Return [X, Y] of the center of cell containing provided text 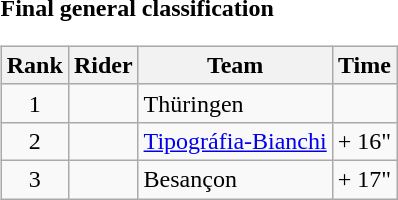
1 [34, 103]
+ 17" [364, 179]
Team [235, 65]
+ 16" [364, 141]
3 [34, 179]
Rank [34, 65]
Besançon [235, 179]
2 [34, 141]
Tipográfia-Bianchi [235, 141]
Thüringen [235, 103]
Time [364, 65]
Rider [103, 65]
